Pinpoint the cell where the given text exists, returning its [x, y] midpoint coordinate. 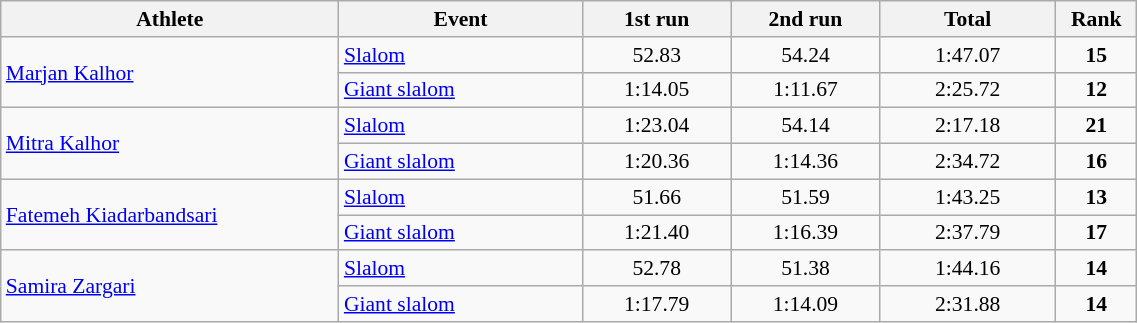
1:43.25 [968, 197]
21 [1096, 126]
1:23.04 [656, 126]
Event [460, 19]
1:47.07 [968, 55]
2:34.72 [968, 162]
1:14.05 [656, 90]
51.66 [656, 197]
Samira Zargari [170, 286]
1:44.16 [968, 269]
2:17.18 [968, 126]
Marjan Kalhor [170, 72]
17 [1096, 233]
1:21.40 [656, 233]
1:11.67 [806, 90]
2nd run [806, 19]
1st run [656, 19]
12 [1096, 90]
Athlete [170, 19]
54.24 [806, 55]
2:31.88 [968, 304]
51.59 [806, 197]
2:37.79 [968, 233]
52.83 [656, 55]
2:25.72 [968, 90]
1:20.36 [656, 162]
Fatemeh Kiadarbandsari [170, 214]
1:14.09 [806, 304]
51.38 [806, 269]
15 [1096, 55]
Total [968, 19]
1:16.39 [806, 233]
Mitra Kalhor [170, 144]
1:14.36 [806, 162]
13 [1096, 197]
52.78 [656, 269]
54.14 [806, 126]
16 [1096, 162]
1:17.79 [656, 304]
Rank [1096, 19]
